Scan for the cell matching the given text and deliver its [X, Y] coordinate at center. 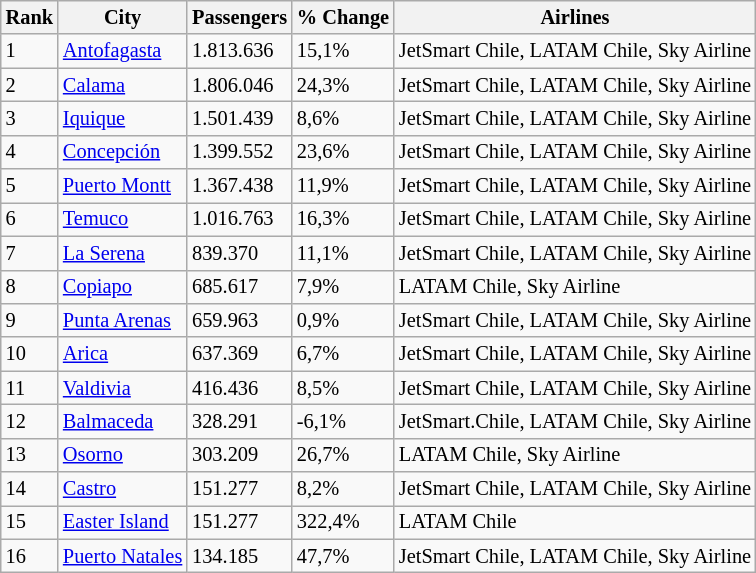
303.209 [240, 455]
16 [30, 556]
26,7% [343, 455]
15,1% [343, 51]
Castro [122, 489]
LATAM Chile [575, 522]
Arica [122, 354]
23,6% [343, 152]
Puerto Montt [122, 186]
47,7% [343, 556]
Balmaceda [122, 421]
Valdivia [122, 388]
La Serena [122, 253]
Temuco [122, 219]
659.963 [240, 320]
1.806.046 [240, 85]
1.813.636 [240, 51]
8,5% [343, 388]
Punta Arenas [122, 320]
Osorno [122, 455]
416.436 [240, 388]
1.367.438 [240, 186]
12 [30, 421]
Passengers [240, 17]
1.501.439 [240, 118]
4 [30, 152]
9 [30, 320]
8,6% [343, 118]
13 [30, 455]
1.016.763 [240, 219]
5 [30, 186]
City [122, 17]
8 [30, 287]
11 [30, 388]
% Change [343, 17]
1.399.552 [240, 152]
134.185 [240, 556]
Iquique [122, 118]
24,3% [343, 85]
6 [30, 219]
1 [30, 51]
6,7% [343, 354]
16,3% [343, 219]
2 [30, 85]
7 [30, 253]
3 [30, 118]
14 [30, 489]
7,9% [343, 287]
-6,1% [343, 421]
Copiapo [122, 287]
839.370 [240, 253]
8,2% [343, 489]
Puerto Natales [122, 556]
328.291 [240, 421]
685.617 [240, 287]
Antofagasta [122, 51]
10 [30, 354]
Airlines [575, 17]
0,9% [343, 320]
Rank [30, 17]
322,4% [343, 522]
15 [30, 522]
11,9% [343, 186]
11,1% [343, 253]
Easter Island [122, 522]
JetSmart.Chile, LATAM Chile, Sky Airline [575, 421]
Calama [122, 85]
Concepción [122, 152]
637.369 [240, 354]
